Output the [x, y] coordinate of the center of the cell containing the given text.  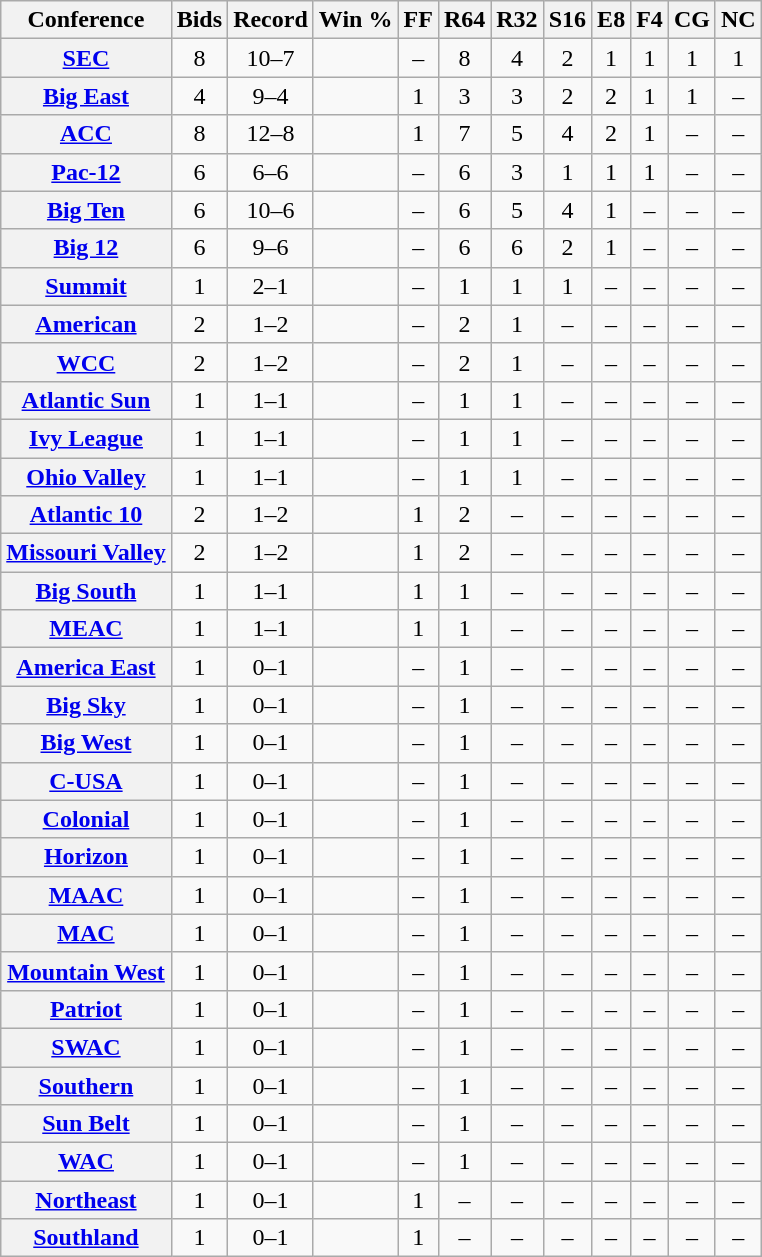
Northeast [86, 1200]
E8 [612, 20]
WAC [86, 1162]
CG [692, 20]
Atlantic 10 [86, 515]
Southland [86, 1238]
Mountain West [86, 971]
Pac-12 [86, 172]
10–6 [271, 210]
R64 [464, 20]
Ivy League [86, 438]
9–4 [271, 96]
America East [86, 667]
ACC [86, 134]
Colonial [86, 819]
Big 12 [86, 248]
12–8 [271, 134]
FF [418, 20]
Big South [86, 591]
SWAC [86, 1047]
6–6 [271, 172]
SEC [86, 58]
Record [271, 20]
F4 [650, 20]
R32 [517, 20]
Big East [86, 96]
Ohio Valley [86, 477]
MAC [86, 933]
Summit [86, 286]
Big West [86, 743]
NC [738, 20]
Horizon [86, 857]
C-USA [86, 781]
MAAC [86, 895]
MEAC [86, 629]
Patriot [86, 1009]
Conference [86, 20]
Big Sky [86, 705]
Win % [356, 20]
S16 [567, 20]
7 [464, 134]
American [86, 324]
10–7 [271, 58]
WCC [86, 362]
Big Ten [86, 210]
2–1 [271, 286]
Sun Belt [86, 1124]
Southern [86, 1085]
Missouri Valley [86, 553]
Bids [199, 20]
Atlantic Sun [86, 400]
9–6 [271, 248]
